Search for the cell housing the specified text and yield its [x, y] center coordinate. 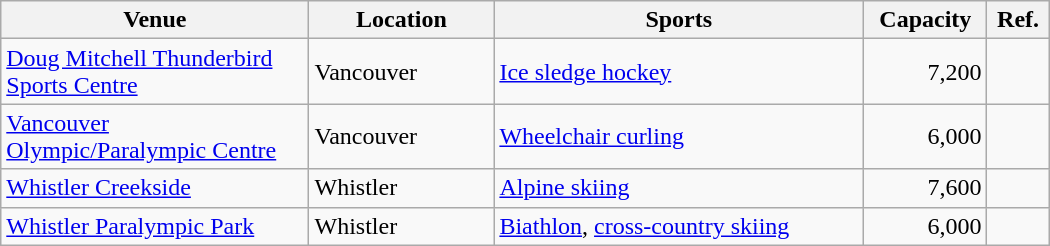
Venue [155, 20]
Doug Mitchell Thunderbird Sports Centre [155, 72]
Alpine skiing [679, 188]
7,200 [926, 72]
Capacity [926, 20]
7,600 [926, 188]
Ref. [1018, 20]
Location [402, 20]
Wheelchair curling [679, 136]
Ice sledge hockey [679, 72]
Vancouver Olympic/Paralympic Centre [155, 136]
Whistler Paralympic Park [155, 226]
Biathlon, cross-country skiing [679, 226]
Sports [679, 20]
Whistler Creekside [155, 188]
